Extract the [x, y] coordinate from the center of the cell holding the provided text.  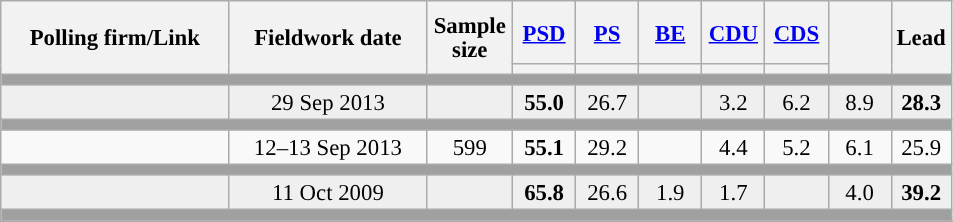
26.6 [608, 194]
4.4 [734, 148]
55.1 [544, 148]
26.7 [608, 102]
25.9 [921, 148]
CDU [734, 32]
PSD [544, 32]
Polling firm/Link [115, 38]
1.9 [670, 194]
BE [670, 32]
CDS [796, 32]
11 Oct 2009 [328, 194]
6.2 [796, 102]
4.0 [860, 194]
Lead [921, 38]
5.2 [796, 148]
28.3 [921, 102]
1.7 [734, 194]
55.0 [544, 102]
29 Sep 2013 [328, 102]
6.1 [860, 148]
8.9 [860, 102]
39.2 [921, 194]
Fieldwork date [328, 38]
65.8 [544, 194]
3.2 [734, 102]
PS [608, 32]
Sample size [470, 38]
599 [470, 148]
29.2 [608, 148]
12–13 Sep 2013 [328, 148]
